For the text-containing cell, return its midpoint in (X, Y) coordinate format. 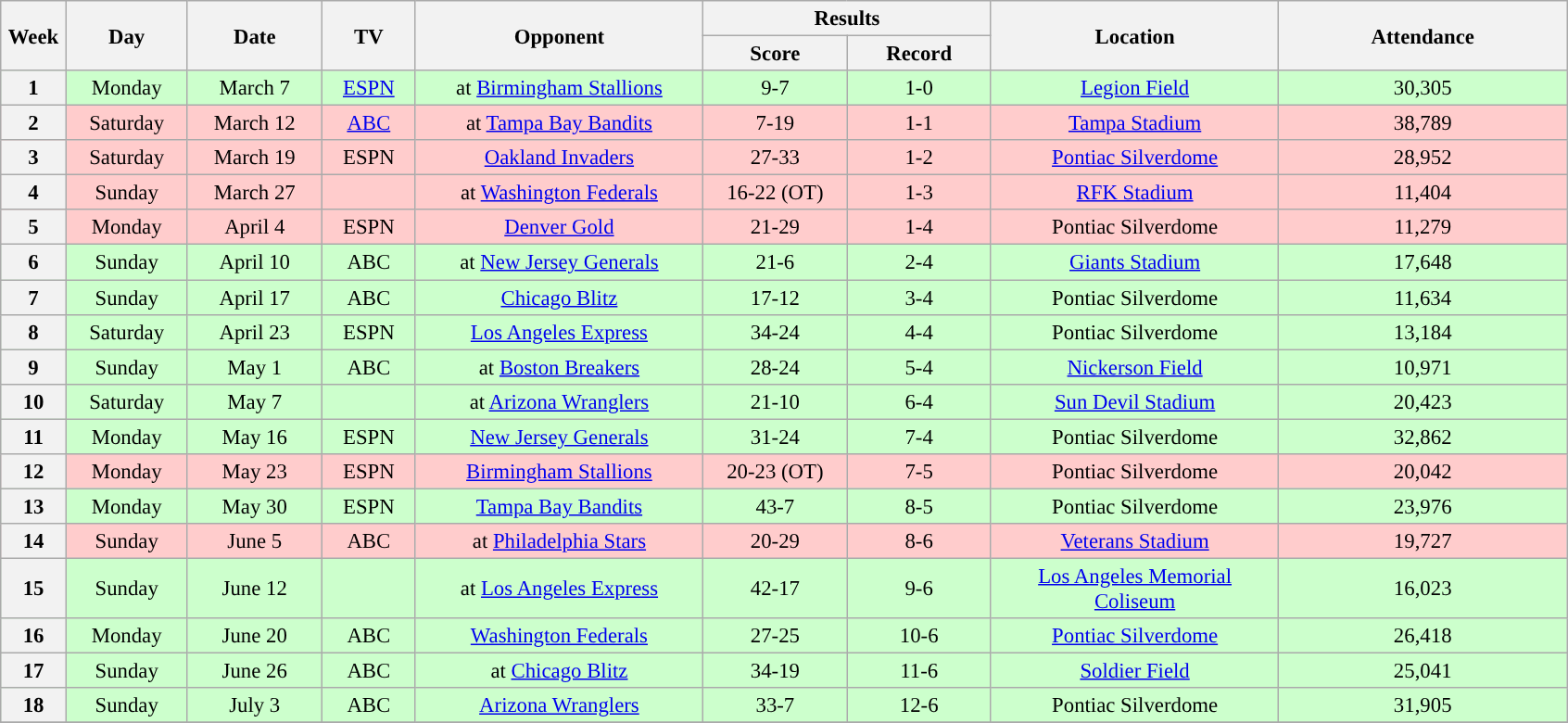
at Philadelphia Stars (560, 541)
20,423 (1423, 401)
43-7 (775, 506)
9-6 (919, 588)
21-10 (775, 401)
31-24 (775, 437)
Giants Stadium (1134, 262)
at Tampa Bay Bandits (560, 123)
2-4 (919, 262)
11,279 (1423, 227)
21-29 (775, 227)
19,727 (1423, 541)
16-22 (OT) (775, 193)
at Arizona Wranglers (560, 401)
March 12 (255, 123)
Washington Federals (560, 636)
Record (919, 54)
Birmingham Stallions (560, 472)
March 7 (255, 88)
Opponent (560, 35)
23,976 (1423, 506)
April 17 (255, 298)
33-7 (775, 705)
Day (126, 35)
Los Angeles Memorial Coliseum (1134, 588)
20,042 (1423, 472)
Legion Field (1134, 88)
May 1 (255, 367)
13 (33, 506)
Veterans Stadium (1134, 541)
June 26 (255, 671)
1-3 (919, 193)
14 (33, 541)
Sun Devil Stadium (1134, 401)
8 (33, 332)
May 16 (255, 437)
Oakland Invaders (560, 158)
11 (33, 437)
10 (33, 401)
17 (33, 671)
38,789 (1423, 123)
Score (775, 54)
11,404 (1423, 193)
at Los Angeles Express (560, 588)
6-4 (919, 401)
12-6 (919, 705)
March 27 (255, 193)
1-4 (919, 227)
12 (33, 472)
April 23 (255, 332)
Soldier Field (1134, 671)
31,905 (1423, 705)
27-33 (775, 158)
Tampa Bay Bandits (560, 506)
May 23 (255, 472)
11,634 (1423, 298)
4 (33, 193)
Attendance (1423, 35)
Week (33, 35)
1-1 (919, 123)
30,305 (1423, 88)
15 (33, 588)
28-24 (775, 367)
at New Jersey Generals (560, 262)
July 3 (255, 705)
June 5 (255, 541)
5 (33, 227)
April 10 (255, 262)
8-5 (919, 506)
5-4 (919, 367)
Los Angeles Express (560, 332)
at Chicago Blitz (560, 671)
7-4 (919, 437)
34-19 (775, 671)
New Jersey Generals (560, 437)
9-7 (775, 88)
6 (33, 262)
Tampa Stadium (1134, 123)
June 12 (255, 588)
20-23 (OT) (775, 472)
March 19 (255, 158)
Nickerson Field (1134, 367)
Results (847, 19)
Chicago Blitz (560, 298)
May 7 (255, 401)
11-6 (919, 671)
RFK Stadium (1134, 193)
42-17 (775, 588)
1-0 (919, 88)
25,041 (1423, 671)
8-6 (919, 541)
32,862 (1423, 437)
17,648 (1423, 262)
18 (33, 705)
7 (33, 298)
at Birmingham Stallions (560, 88)
10-6 (919, 636)
1 (33, 88)
at Washington Federals (560, 193)
27-25 (775, 636)
13,184 (1423, 332)
3 (33, 158)
Denver Gold (560, 227)
April 4 (255, 227)
28,952 (1423, 158)
7-19 (775, 123)
Date (255, 35)
34-24 (775, 332)
2 (33, 123)
26,418 (1423, 636)
4-4 (919, 332)
TV (369, 35)
16,023 (1423, 588)
16 (33, 636)
10,971 (1423, 367)
May 30 (255, 506)
Location (1134, 35)
3-4 (919, 298)
21-6 (775, 262)
17-12 (775, 298)
Arizona Wranglers (560, 705)
9 (33, 367)
7-5 (919, 472)
1-2 (919, 158)
June 20 (255, 636)
at Boston Breakers (560, 367)
20-29 (775, 541)
